Provide the [X, Y] coordinate of the cell's center where the given text is located.  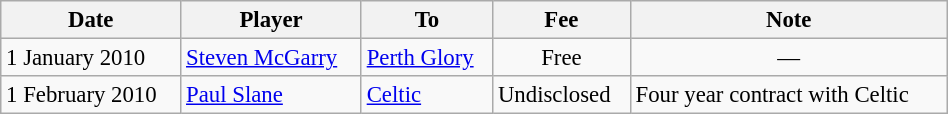
Undisclosed [562, 95]
— [788, 58]
Perth Glory [426, 58]
Celtic [426, 95]
1 February 2010 [91, 95]
Date [91, 20]
Four year contract with Celtic [788, 95]
To [426, 20]
Steven McGarry [272, 58]
Player [272, 20]
Fee [562, 20]
Paul Slane [272, 95]
1 January 2010 [91, 58]
Free [562, 58]
Note [788, 20]
